Detect which cell encompasses the target text, then output its [X, Y] center coordinate. 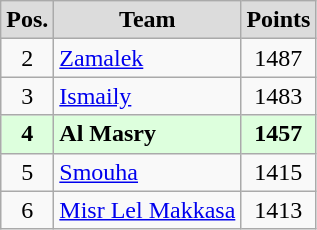
Ismaily [148, 96]
Team [148, 20]
Smouha [148, 172]
Points [278, 20]
Al Masry [148, 134]
2 [28, 58]
4 [28, 134]
Zamalek [148, 58]
1483 [278, 96]
3 [28, 96]
6 [28, 210]
Misr Lel Makkasa [148, 210]
1413 [278, 210]
5 [28, 172]
1457 [278, 134]
1487 [278, 58]
Pos. [28, 20]
1415 [278, 172]
